Output the (X, Y) coordinate of the center of the cell containing the given text.  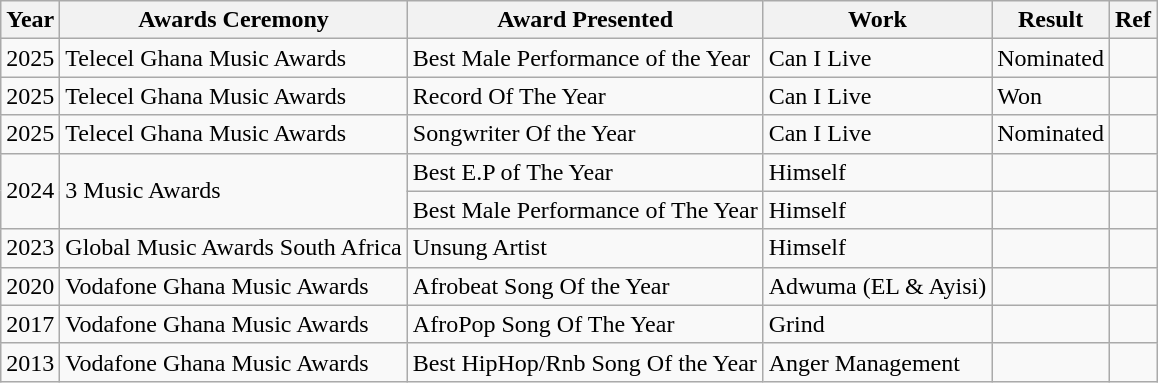
2023 (30, 248)
2013 (30, 362)
Best Male Performance of The Year (585, 210)
Won (1051, 96)
Best HipHop/Rnb Song Of the Year (585, 362)
AfroPop Song Of The Year (585, 324)
Award Presented (585, 20)
Ref (1132, 20)
Year (30, 20)
Grind (878, 324)
Best E.P of The Year (585, 172)
3 Music Awards (234, 191)
Global Music Awards South Africa (234, 248)
Songwriter Of the Year (585, 134)
Record Of The Year (585, 96)
Adwuma (EL & Ayisi) (878, 286)
Best Male Performance of the Year (585, 58)
Work (878, 20)
2020 (30, 286)
Afrobeat Song Of the Year (585, 286)
Unsung Artist (585, 248)
Result (1051, 20)
2017 (30, 324)
Awards Ceremony (234, 20)
Anger Management (878, 362)
2024 (30, 191)
